Pinpoint the cell where the given text exists, returning its [x, y] midpoint coordinate. 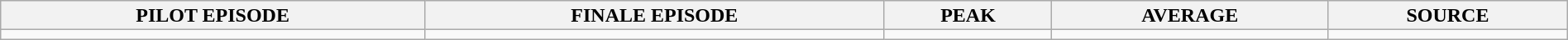
PILOT EPISODE [213, 15]
SOURCE [1448, 15]
FINALE EPISODE [655, 15]
AVERAGE [1190, 15]
PEAK [968, 15]
